Scan for the cell matching the given text and deliver its (X, Y) coordinate at center. 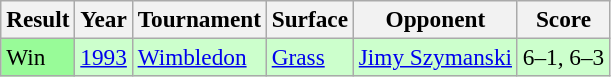
Surface (310, 19)
Opponent (435, 19)
Grass (310, 57)
Win (38, 57)
Score (563, 19)
Year (104, 19)
1993 (104, 57)
Jimy Szymanski (435, 57)
Wimbledon (199, 57)
6–1, 6–3 (563, 57)
Tournament (199, 19)
Result (38, 19)
